Provide the (X, Y) coordinate of the cell's center where the given text is located.  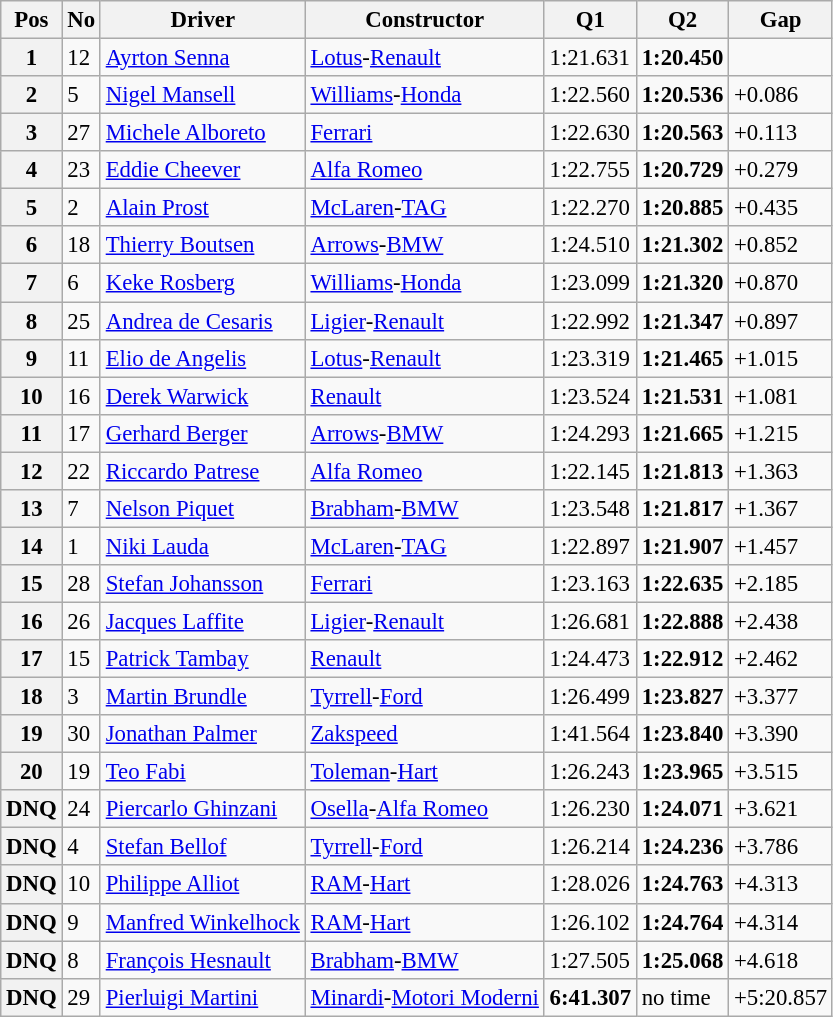
1:20.450 (682, 58)
1:21.817 (682, 509)
1:23.099 (590, 283)
+3.377 (781, 697)
Driver (202, 20)
+0.279 (781, 170)
1:22.635 (682, 584)
Nelson Piquet (202, 509)
6:41.307 (590, 997)
+0.870 (781, 283)
1:23.524 (590, 396)
24 (81, 809)
1:23.319 (590, 358)
Pos (32, 20)
Piercarlo Ghinzani (202, 809)
1:24.473 (590, 659)
1:22.755 (590, 170)
1:21.347 (682, 321)
1:20.563 (682, 133)
+1.363 (781, 471)
1:21.631 (590, 58)
+3.786 (781, 847)
Patrick Tambay (202, 659)
1:21.465 (682, 358)
Elio de Angelis (202, 358)
Toleman-Hart (424, 772)
1:26.243 (590, 772)
Teo Fabi (202, 772)
1:22.897 (590, 546)
1:25.068 (682, 960)
Minardi-Motori Moderni (424, 997)
1:21.531 (682, 396)
1:41.564 (590, 734)
1:26.681 (590, 621)
Andrea de Cesaris (202, 321)
+0.086 (781, 95)
1:20.885 (682, 208)
+1.081 (781, 396)
+4.313 (781, 885)
30 (81, 734)
+1.367 (781, 509)
Derek Warwick (202, 396)
1:23.163 (590, 584)
1:23.548 (590, 509)
Riccardo Patrese (202, 471)
1:22.912 (682, 659)
+0.435 (781, 208)
+3.621 (781, 809)
1:24.293 (590, 433)
No (81, 20)
1:22.630 (590, 133)
1:21.320 (682, 283)
Philippe Alliot (202, 885)
Osella-Alfa Romeo (424, 809)
1:28.026 (590, 885)
+3.390 (781, 734)
1:23.840 (682, 734)
1:23.965 (682, 772)
+4.618 (781, 960)
Alain Prost (202, 208)
1:23.827 (682, 697)
+1.215 (781, 433)
1:24.071 (682, 809)
1:27.505 (590, 960)
25 (81, 321)
29 (81, 997)
Constructor (424, 20)
+1.457 (781, 546)
François Hesnault (202, 960)
Keke Rosberg (202, 283)
1:26.230 (590, 809)
20 (32, 772)
1:26.214 (590, 847)
1:22.145 (590, 471)
+0.113 (781, 133)
Thierry Boutsen (202, 245)
13 (32, 509)
Jonathan Palmer (202, 734)
1:22.270 (590, 208)
1:21.302 (682, 245)
Manfred Winkelhock (202, 922)
+0.897 (781, 321)
22 (81, 471)
Jacques Laffite (202, 621)
Niki Lauda (202, 546)
1:22.888 (682, 621)
1:26.102 (590, 922)
Stefan Johansson (202, 584)
1:22.992 (590, 321)
Q2 (682, 20)
1:22.560 (590, 95)
no time (682, 997)
Gerhard Berger (202, 433)
1:21.665 (682, 433)
1:24.236 (682, 847)
+2.438 (781, 621)
Michele Alboreto (202, 133)
26 (81, 621)
28 (81, 584)
Martin Brundle (202, 697)
14 (32, 546)
23 (81, 170)
+0.852 (781, 245)
1:21.813 (682, 471)
1:24.763 (682, 885)
Gap (781, 20)
+5:20.857 (781, 997)
27 (81, 133)
Nigel Mansell (202, 95)
Eddie Cheever (202, 170)
Pierluigi Martini (202, 997)
1:21.907 (682, 546)
Zakspeed (424, 734)
1:26.499 (590, 697)
1:20.729 (682, 170)
+2.185 (781, 584)
+4.314 (781, 922)
1:24.764 (682, 922)
+3.515 (781, 772)
1:24.510 (590, 245)
+1.015 (781, 358)
Stefan Bellof (202, 847)
+2.462 (781, 659)
Ayrton Senna (202, 58)
1:20.536 (682, 95)
Q1 (590, 20)
